Return (x, y) of the center of cell containing provided text 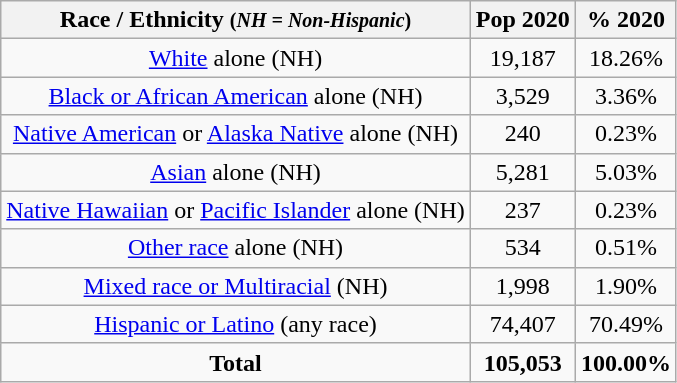
74,407 (522, 324)
Black or African American alone (NH) (236, 96)
19,187 (522, 58)
1.90% (626, 286)
240 (522, 134)
White alone (NH) (236, 58)
100.00% (626, 362)
70.49% (626, 324)
Race / Ethnicity (NH = Non-Hispanic) (236, 20)
3,529 (522, 96)
1,998 (522, 286)
Total (236, 362)
% 2020 (626, 20)
237 (522, 210)
3.36% (626, 96)
105,053 (522, 362)
0.51% (626, 248)
Other race alone (NH) (236, 248)
Hispanic or Latino (any race) (236, 324)
5.03% (626, 172)
Native Hawaiian or Pacific Islander alone (NH) (236, 210)
Pop 2020 (522, 20)
5,281 (522, 172)
Native American or Alaska Native alone (NH) (236, 134)
Mixed race or Multiracial (NH) (236, 286)
Asian alone (NH) (236, 172)
534 (522, 248)
18.26% (626, 58)
